Extract the [X, Y] coordinate from the center of the cell holding the provided text.  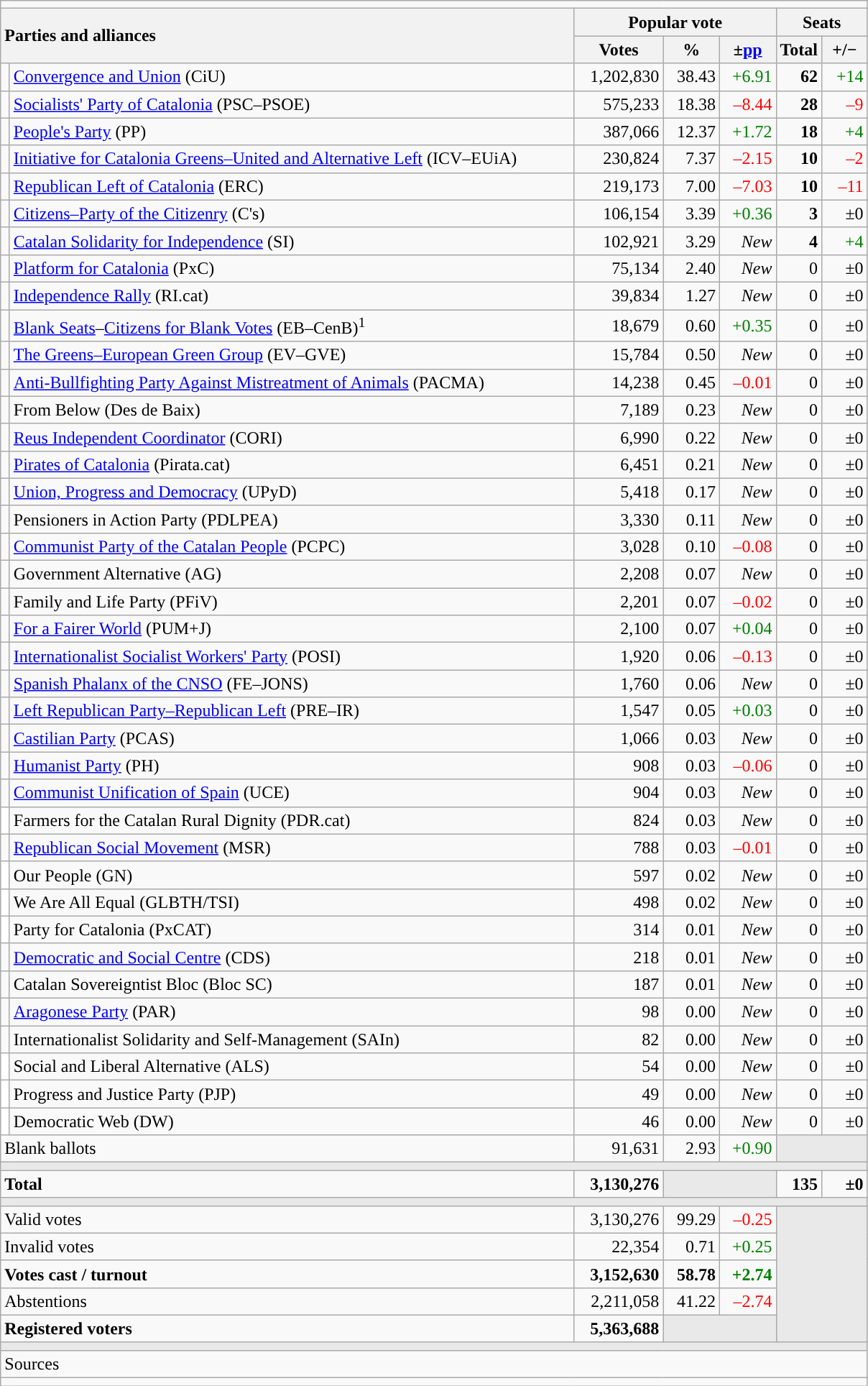
Castilian Party (PCAS) [292, 738]
Union, Progress and Democracy (UPyD) [292, 492]
Communist Party of the Catalan People (PCPC) [292, 546]
From Below (Des de Baix) [292, 410]
For a Fairer World (PUM+J) [292, 629]
46 [619, 1121]
7.37 [691, 159]
3.39 [691, 214]
Pensioners in Action Party (PDLPEA) [292, 519]
91,631 [619, 1149]
6,990 [619, 437]
0.10 [691, 546]
7.00 [691, 186]
0.60 [691, 325]
39,834 [619, 295]
3,028 [619, 546]
597 [619, 875]
1,760 [619, 684]
6,451 [619, 464]
12.37 [691, 132]
498 [619, 902]
3,330 [619, 519]
–9 [845, 104]
0.45 [691, 382]
62 [799, 77]
387,066 [619, 132]
904 [619, 793]
15,784 [619, 355]
3.29 [691, 241]
106,154 [619, 214]
Parties and alliances [287, 36]
Socialists' Party of Catalonia (PSC–PSOE) [292, 104]
2.93 [691, 1149]
788 [619, 848]
824 [619, 820]
18 [799, 132]
Republican Social Movement (MSR) [292, 848]
18.38 [691, 104]
Citizens–Party of the Citizenry (C's) [292, 214]
0.71 [691, 1247]
2,208 [619, 574]
+0.90 [747, 1149]
Anti-Bullfighting Party Against Mistreatment of Animals (PACMA) [292, 382]
Blank ballots [287, 1149]
+0.25 [747, 1247]
2,201 [619, 602]
Progress and Justice Party (PJP) [292, 1094]
Internationalist Solidarity and Self-Management (SAIn) [292, 1039]
Valid votes [287, 1219]
Internationalist Socialist Workers' Party (POSI) [292, 656]
3 [799, 214]
% [691, 50]
3,152,630 [619, 1274]
41.22 [691, 1301]
Sources [434, 1364]
Social and Liberal Alternative (ALS) [292, 1067]
The Greens–European Green Group (EV–GVE) [292, 355]
0.17 [691, 492]
218 [619, 957]
Republican Left of Catalonia (ERC) [292, 186]
+0.36 [747, 214]
314 [619, 930]
99.29 [691, 1219]
908 [619, 766]
Government Alternative (AG) [292, 574]
Popular vote [675, 22]
Catalan Sovereigntist Bloc (Bloc SC) [292, 984]
Votes cast / turnout [287, 1274]
1.27 [691, 295]
+1.72 [747, 132]
+0.04 [747, 629]
0.05 [691, 711]
Family and Life Party (PFiV) [292, 602]
5,418 [619, 492]
82 [619, 1039]
–0.02 [747, 602]
Left Republican Party–Republican Left (PRE–IR) [292, 711]
230,824 [619, 159]
Our People (GN) [292, 875]
–7.03 [747, 186]
We Are All Equal (GLBTH/TSI) [292, 902]
14,238 [619, 382]
–11 [845, 186]
4 [799, 241]
Reus Independent Coordinator (CORI) [292, 437]
+6.91 [747, 77]
Farmers for the Catalan Rural Dignity (PDR.cat) [292, 820]
–2.74 [747, 1301]
–0.06 [747, 766]
58.78 [691, 1274]
–2.15 [747, 159]
1,547 [619, 711]
+14 [845, 77]
Platform for Catalonia (PxC) [292, 268]
Registered voters [287, 1328]
Catalan Solidarity for Independence (SI) [292, 241]
18,679 [619, 325]
Democratic and Social Centre (CDS) [292, 957]
Communist Unification of Spain (UCE) [292, 793]
1,920 [619, 656]
2.40 [691, 268]
54 [619, 1067]
575,233 [619, 104]
2,100 [619, 629]
187 [619, 984]
2,211,058 [619, 1301]
+0.35 [747, 325]
–2 [845, 159]
Invalid votes [287, 1247]
Democratic Web (DW) [292, 1121]
Convergence and Union (CiU) [292, 77]
Humanist Party (PH) [292, 766]
–0.08 [747, 546]
Abstentions [287, 1301]
Independence Rally (RI.cat) [292, 295]
22,354 [619, 1247]
0.21 [691, 464]
Votes [619, 50]
0.50 [691, 355]
28 [799, 104]
0.23 [691, 410]
102,921 [619, 241]
–8.44 [747, 104]
Aragonese Party (PAR) [292, 1012]
Spanish Phalanx of the CNSO (FE–JONS) [292, 684]
5,363,688 [619, 1328]
Initiative for Catalonia Greens–United and Alternative Left (ICV–EUiA) [292, 159]
135 [799, 1184]
Seats [822, 22]
1,202,830 [619, 77]
People's Party (PP) [292, 132]
+/− [845, 50]
0.22 [691, 437]
+0.03 [747, 711]
±pp [747, 50]
1,066 [619, 738]
0.11 [691, 519]
–0.25 [747, 1219]
75,134 [619, 268]
Party for Catalonia (PxCAT) [292, 930]
219,173 [619, 186]
+2.74 [747, 1274]
38.43 [691, 77]
49 [619, 1094]
Pirates of Catalonia (Pirata.cat) [292, 464]
7,189 [619, 410]
98 [619, 1012]
Blank Seats–Citizens for Blank Votes (EB–CenB)1 [292, 325]
–0.13 [747, 656]
